Determine the [x, y] coordinate at the center of the cell enclosing the given text.  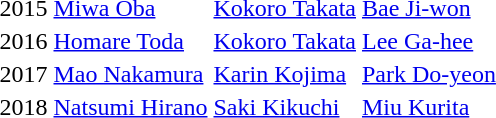
Homare Toda [130, 41]
Mao Nakamura [130, 74]
Kokoro Takata [285, 41]
Karin Kojima [285, 74]
